Pinpoint the cell where the given text exists, returning its [x, y] midpoint coordinate. 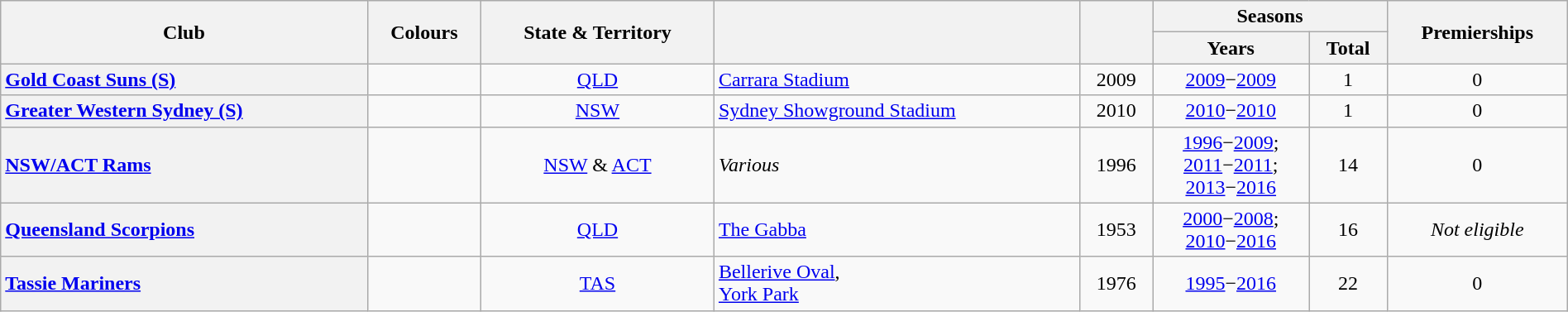
Seasons [1270, 17]
Gold Coast Suns (S) [184, 79]
Total [1348, 48]
2000−2008; 2010−2016 [1231, 230]
1976 [1116, 283]
1996−2009; 2011−2011; 2013−2016 [1231, 165]
State & Territory [598, 32]
2010 [1116, 111]
Queensland Scorpions [184, 230]
Carrara Stadium [896, 79]
2010−2010 [1231, 111]
Not eligible [1477, 230]
TAS [598, 283]
16 [1348, 230]
2009−2009 [1231, 79]
NSW & ACT [598, 165]
Years [1231, 48]
Tassie Mariners [184, 283]
NSW/ACT Rams [184, 165]
22 [1348, 283]
The Gabba [896, 230]
Bellerive Oval,York Park [896, 283]
Premierships [1477, 32]
2009 [1116, 79]
Greater Western Sydney (S) [184, 111]
Club [184, 32]
NSW [598, 111]
Colours [423, 32]
Various [896, 165]
Sydney Showground Stadium [896, 111]
1996 [1116, 165]
14 [1348, 165]
1953 [1116, 230]
1995−2016 [1231, 283]
